Find where the given text appears and provide that cell's center as [X, Y] coordinate. 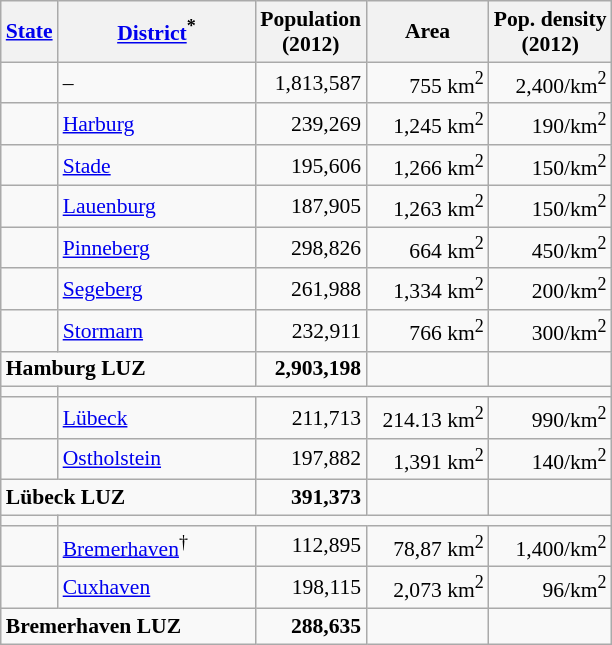
Lübeck LUZ [128, 498]
2,400/km2 [550, 82]
Lübeck [157, 418]
Bremerhaven LUZ [128, 626]
1,334 km2 [428, 290]
Population (2012) [310, 32]
Segeberg [157, 290]
1,245 km2 [428, 124]
78,87 km2 [428, 546]
Cuxhaven [157, 588]
766 km2 [428, 330]
300/km2 [550, 330]
Stade [157, 166]
Hamburg LUZ [128, 370]
1,400/km2 [550, 546]
664 km2 [428, 248]
– [157, 82]
Pinneberg [157, 248]
Area [428, 32]
112,895 [310, 546]
2,073 km2 [428, 588]
232,911 [310, 330]
288,635 [310, 626]
District* [157, 32]
298,826 [310, 248]
195,606 [310, 166]
State [30, 32]
1,813,587 [310, 82]
990/km2 [550, 418]
2,903,198 [310, 370]
391,373 [310, 498]
1,266 km2 [428, 166]
261,988 [310, 290]
197,882 [310, 460]
Lauenburg [157, 206]
211,713 [310, 418]
1,263 km2 [428, 206]
Pop. density (2012) [550, 32]
Stormarn [157, 330]
140/km2 [550, 460]
214.13 km2 [428, 418]
96/km2 [550, 588]
450/km2 [550, 248]
755 km2 [428, 82]
Bremerhaven† [157, 546]
198,115 [310, 588]
Harburg [157, 124]
239,269 [310, 124]
Ostholstein [157, 460]
190/km2 [550, 124]
187,905 [310, 206]
1,391 km2 [428, 460]
200/km2 [550, 290]
